From the cell containing the given text, extract its center point as [X, Y] coordinate. 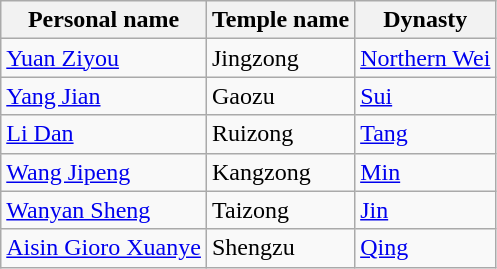
Jin [426, 210]
Temple name [280, 20]
Shengzu [280, 248]
Wanyan Sheng [104, 210]
Northern Wei [426, 58]
Wang Jipeng [104, 172]
Qing [426, 248]
Tang [426, 134]
Personal name [104, 20]
Sui [426, 96]
Min [426, 172]
Aisin Gioro Xuanye [104, 248]
Yang Jian [104, 96]
Jingzong [280, 58]
Gaozu [280, 96]
Li Dan [104, 134]
Taizong [280, 210]
Kangzong [280, 172]
Ruizong [280, 134]
Dynasty [426, 20]
Yuan Ziyou [104, 58]
